Determine the (X, Y) coordinate at the center of the cell enclosing the given text.  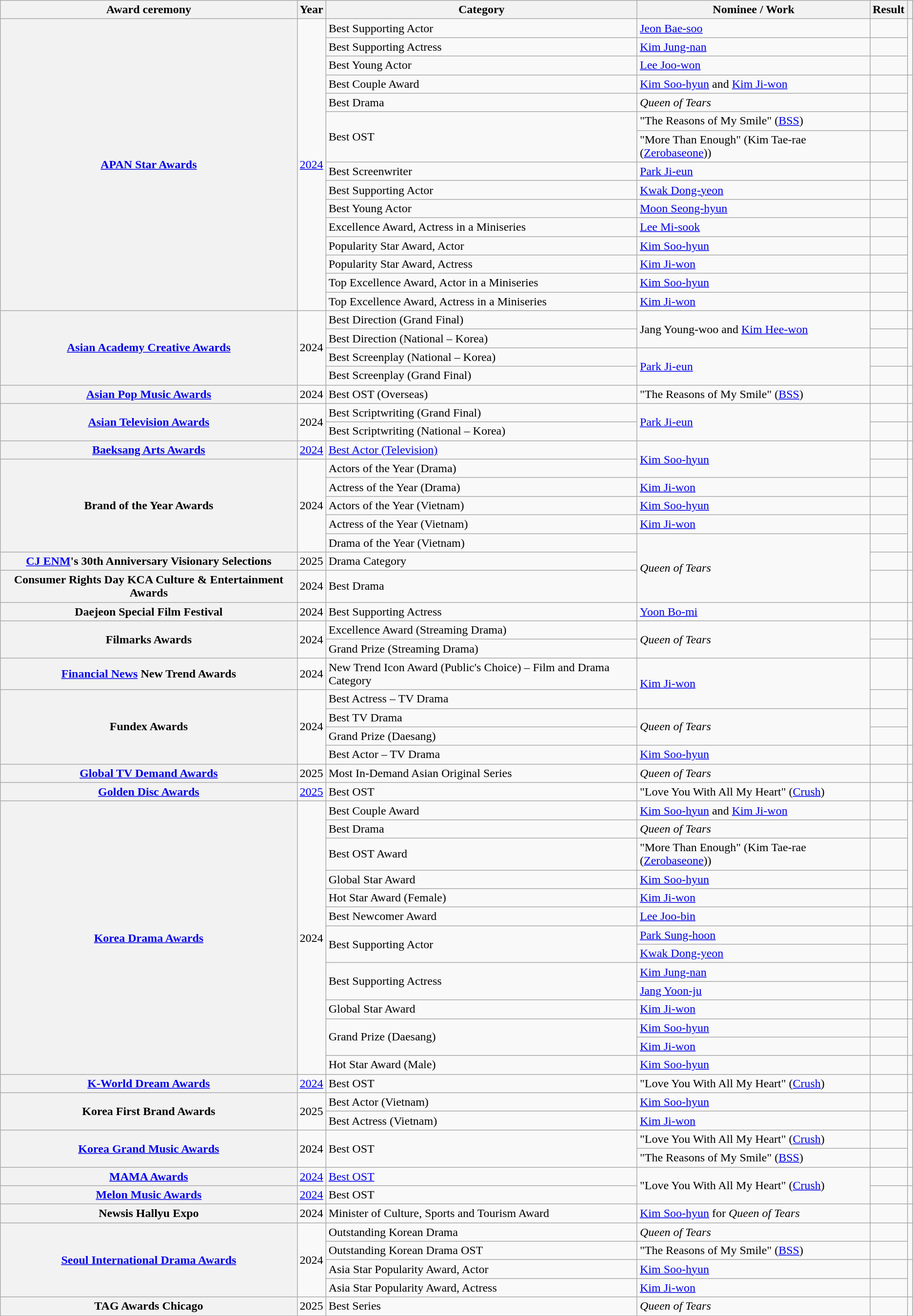
Most In-Demand Asian Original Series (481, 773)
Nominee / Work (753, 10)
Korea Drama Awards (149, 937)
Korea First Brand Awards (149, 1111)
Golden Disc Awards (149, 792)
Actress of the Year (Vietnam) (481, 524)
Baeksang Arts Awards (149, 450)
Grand Prize (Streaming Drama) (481, 649)
Best Actress – TV Drama (481, 699)
Global TV Demand Awards (149, 773)
Excellence Award, Actress in a Miniseries (481, 227)
APAN Star Awards (149, 165)
Outstanding Korean Drama (481, 1232)
Minister of Culture, Sports and Tourism Award (481, 1214)
Top Excellence Award, Actor in a Miniseries (481, 283)
Kim Soo-hyun for Queen of Tears (753, 1214)
TAG Awards Chicago (149, 1306)
Newsis Hallyu Expo (149, 1214)
K-World Dream Awards (149, 1083)
Lee Joo-bin (753, 917)
Drama of the Year (Vietnam) (481, 543)
Best Series (481, 1306)
Hot Star Award (Male) (481, 1065)
Best Newcomer Award (481, 917)
Best Screenplay (National – Korea) (481, 357)
Park Sung-hoon (753, 935)
Year (311, 10)
Best Screenwriter (481, 171)
Seoul International Drama Awards (149, 1260)
Lee Joo-won (753, 65)
Melon Music Awards (149, 1195)
Fundex Awards (149, 727)
Best Actor (Television) (481, 450)
Best Actress (Vietnam) (481, 1120)
Best Screenplay (Grand Final) (481, 376)
Award ceremony (149, 10)
Best OST Award (481, 854)
Outstanding Korean Drama OST (481, 1251)
Yoon Bo-mi (753, 612)
Popularity Star Award, Actor (481, 245)
MAMA Awards (149, 1176)
Lee Mi-sook (753, 227)
Best TV Drama (481, 718)
Excellence Award (Streaming Drama) (481, 630)
Jeon Bae-soo (753, 28)
Best Direction (National – Korea) (481, 339)
Asia Star Popularity Award, Actor (481, 1269)
Best OST (Overseas) (481, 394)
Result (889, 10)
Asia Star Popularity Award, Actress (481, 1288)
New Trend Icon Award (Public's Choice) – Film and Drama Category (481, 674)
Jang Yoon-ju (753, 991)
Korea Grand Music Awards (149, 1148)
Best Scriptwriting (Grand Final) (481, 413)
Best Scriptwriting (National – Korea) (481, 431)
Brand of the Year Awards (149, 505)
Drama Category (481, 561)
Asian Pop Music Awards (149, 394)
Category (481, 10)
Actors of the Year (Drama) (481, 468)
Popularity Star Award, Actress (481, 264)
Best Actor (Vietnam) (481, 1102)
Daejeon Special Film Festival (149, 612)
Actress of the Year (Drama) (481, 487)
CJ ENM's 30th Anniversary Visionary Selections (149, 561)
Hot Star Award (Female) (481, 898)
Best Actor – TV Drama (481, 755)
Jang Young-woo and Kim Hee-won (753, 329)
Consumer Rights Day KCA Culture & Entertainment Awards (149, 586)
Financial News New Trend Awards (149, 674)
Actors of the Year (Vietnam) (481, 505)
Asian Television Awards (149, 422)
Best Direction (Grand Final) (481, 320)
Asian Academy Creative Awards (149, 348)
Moon Seong-hyun (753, 208)
Top Excellence Award, Actress in a Miniseries (481, 301)
Filmarks Awards (149, 639)
